Return the [x, y] coordinate for the center point of the cell that contains the specified text.  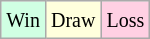
Draw [72, 20]
Win [24, 20]
Loss [126, 20]
